Identify which cell holds the provided text, then report its (x, y) central coordinate. 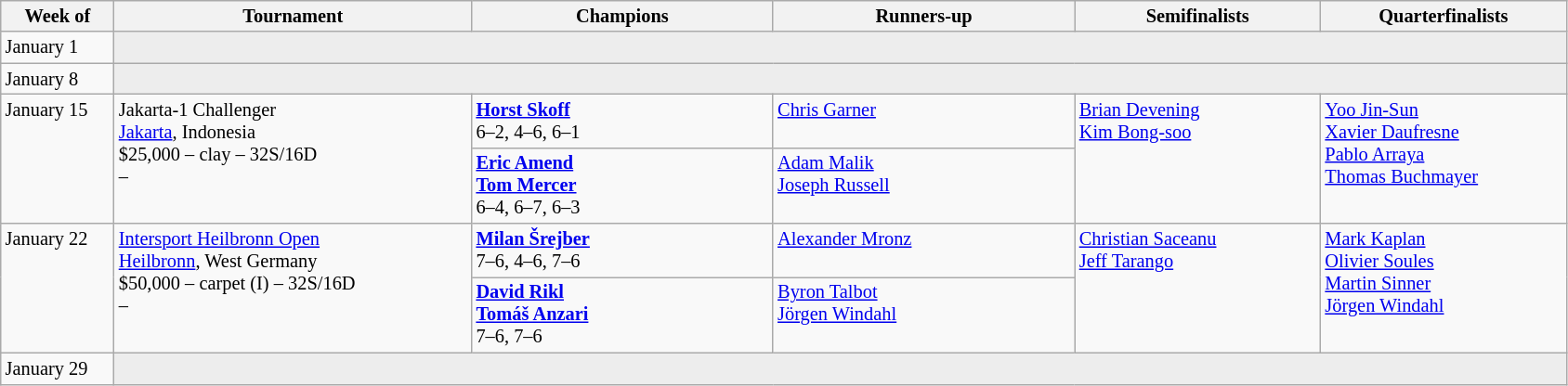
Byron Talbot Jörgen Windahl (923, 315)
Milan Šrejber 7–6, 4–6, 7–6 (622, 251)
Jakarta-1 Challenger Jakarta, Indonesia$25,000 – clay – 32S/16D – (294, 158)
Champions (622, 16)
Horst Skoff 6–2, 4–6, 6–1 (622, 121)
Semifinalists (1198, 16)
January 22 (58, 288)
Yoo Jin-Sun Xavier Daufresne Pablo Arraya Thomas Buchmayer (1444, 158)
Quarterfinalists (1444, 16)
Eric Amend Tom Mercer 6–4, 6–7, 6–3 (622, 186)
Tournament (294, 16)
January 1 (58, 47)
Intersport Heilbronn Open Heilbronn, West Germany$50,000 – carpet (I) – 32S/16D – (294, 288)
Runners-up (923, 16)
January 29 (58, 368)
Brian Devening Kim Bong-soo (1198, 158)
Christian Saceanu Jeff Tarango (1198, 288)
Alexander Mronz (923, 251)
Mark Kaplan Olivier Soules Martin Sinner Jörgen Windahl (1444, 288)
Week of (58, 16)
David Rikl Tomáš Anzari 7–6, 7–6 (622, 315)
January 15 (58, 158)
Adam Malik Joseph Russell (923, 186)
Chris Garner (923, 121)
January 8 (58, 79)
